Determine the [x, y] coordinate at the center of the cell enclosing the given text.  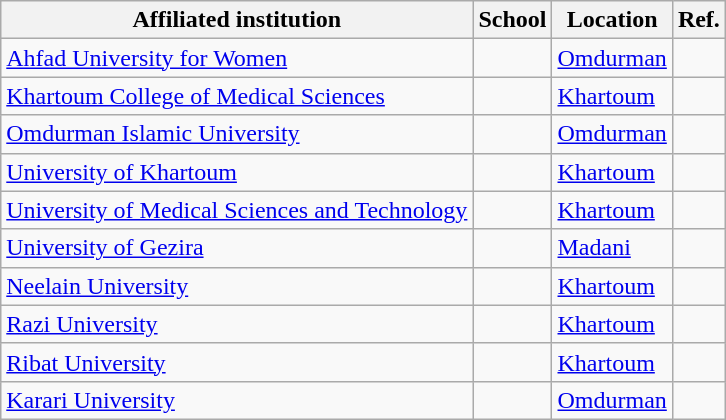
University of Gezira [237, 248]
University of Medical Sciences and Technology [237, 210]
Neelain University [237, 286]
School [512, 20]
Khartoum College of Medical Sciences [237, 96]
Affiliated institution [237, 20]
Location [612, 20]
University of Khartoum [237, 172]
Omdurman Islamic University [237, 134]
Ribat University [237, 362]
Ahfad University for Women [237, 58]
Razi University [237, 324]
Ref. [698, 20]
Madani [612, 248]
Karari University [237, 400]
